Return the [x, y] coordinate for the center point of the cell that contains the specified text.  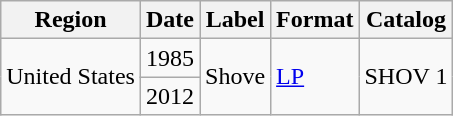
Catalog [406, 20]
LP [315, 77]
1985 [170, 58]
Date [170, 20]
Label [236, 20]
United States [71, 77]
2012 [170, 96]
Shove [236, 77]
Region [71, 20]
SHOV 1 [406, 77]
Format [315, 20]
